Identify which cell holds the provided text, then report its (X, Y) central coordinate. 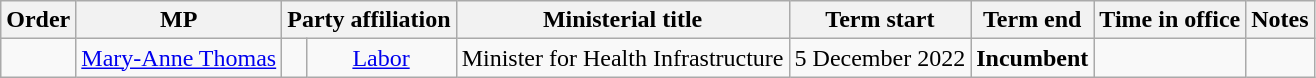
Time in office (1170, 20)
Ministerial title (622, 20)
Party affiliation (369, 20)
Term start (880, 20)
5 December 2022 (880, 58)
Incumbent (1032, 58)
Minister for Health Infrastructure (622, 58)
Mary-Anne Thomas (179, 58)
Term end (1032, 20)
Notes (1280, 20)
Order (38, 20)
MP (179, 20)
Labor (381, 58)
